Return the [X, Y] coordinate for the center point of the cell that contains the specified text.  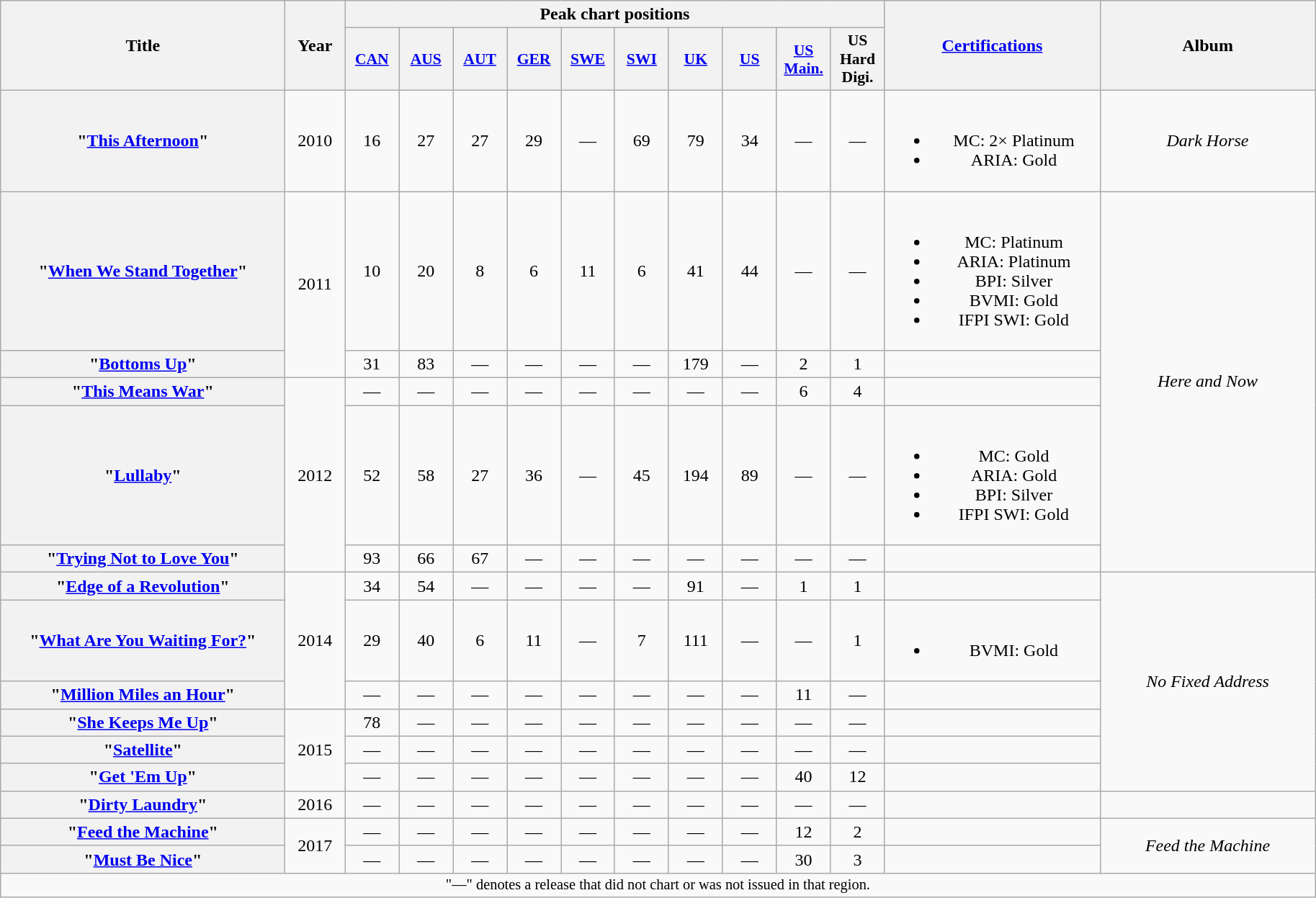
"This Means War" [143, 392]
AUS [426, 59]
Feed the Machine [1207, 845]
UK [696, 59]
45 [641, 475]
"Get 'Em Up" [143, 777]
GER [534, 59]
"She Keeps Me Up" [143, 722]
"Bottoms Up" [143, 364]
2014 [315, 641]
36 [534, 475]
Certifications [993, 46]
2010 [315, 140]
MC: GoldARIA: GoldBPI: SilverIFPI SWI: Gold [993, 475]
CAN [372, 59]
"Lullaby" [143, 475]
BVMI: Gold [993, 641]
SWE [588, 59]
"Edge of a Revolution" [143, 586]
8 [480, 271]
US [749, 59]
79 [696, 140]
"Must Be Nice" [143, 859]
2016 [315, 804]
"This Afternoon" [143, 140]
2012 [315, 475]
194 [696, 475]
3 [857, 859]
"Trying Not to Love You" [143, 559]
MC: PlatinumARIA: PlatinumBPI: SilverBVMI: GoldIFPI SWI: Gold [993, 271]
83 [426, 364]
Here and Now [1207, 382]
41 [696, 271]
"Dirty Laundry" [143, 804]
7 [641, 641]
4 [857, 392]
78 [372, 722]
SWI [641, 59]
52 [372, 475]
89 [749, 475]
Peak chart positions [615, 14]
67 [480, 559]
No Fixed Address [1207, 681]
"—" denotes a release that did not chart or was not issued in that region. [658, 885]
31 [372, 364]
2017 [315, 845]
16 [372, 140]
USMain. [804, 59]
MC: 2× PlatinumARIA: Gold [993, 140]
20 [426, 271]
111 [696, 641]
Dark Horse [1207, 140]
179 [696, 364]
Album [1207, 46]
Title [143, 46]
2011 [315, 285]
"Feed the Machine" [143, 832]
30 [804, 859]
91 [696, 586]
AUT [480, 59]
69 [641, 140]
66 [426, 559]
USHardDigi. [857, 59]
"When We Stand Together" [143, 271]
"Million Miles an Hour" [143, 695]
10 [372, 271]
"Satellite" [143, 750]
58 [426, 475]
2015 [315, 750]
54 [426, 586]
93 [372, 559]
Year [315, 46]
"What Are You Waiting For?" [143, 641]
44 [749, 271]
